Provide the (X, Y) coordinate of the cell's center where the given text is located.  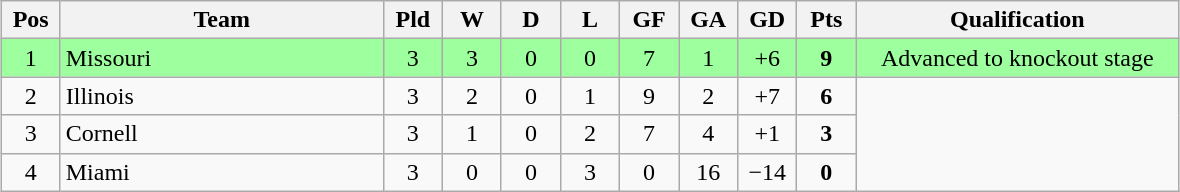
D (530, 20)
Missouri (222, 58)
GD (768, 20)
+7 (768, 96)
W (472, 20)
Illinois (222, 96)
16 (708, 172)
+6 (768, 58)
GA (708, 20)
Miami (222, 172)
Pts (826, 20)
Advanced to knockout stage (1018, 58)
Cornell (222, 134)
GF (650, 20)
Qualification (1018, 20)
Pld (412, 20)
6 (826, 96)
−14 (768, 172)
L (590, 20)
Team (222, 20)
+1 (768, 134)
Pos (30, 20)
